Locate the cell with the specified text and output its [x, y] center coordinate. 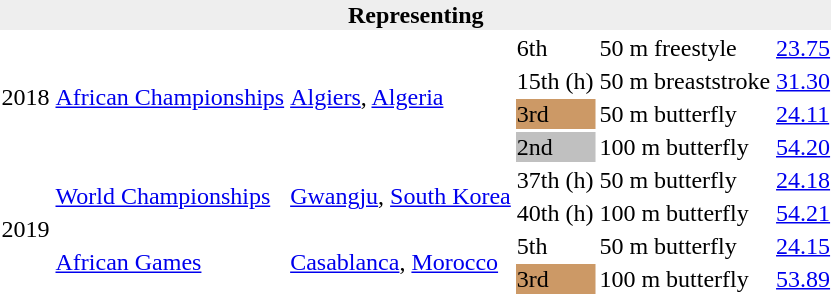
5th [555, 246]
African Championships [170, 98]
50 m freestyle [685, 48]
40th (h) [555, 213]
Gwangju, South Korea [401, 196]
50 m breaststroke [685, 81]
2nd [555, 147]
6th [555, 48]
World Championships [170, 196]
2018 [26, 98]
37th (h) [555, 180]
2019 [26, 230]
Algiers, Algeria [401, 98]
15th (h) [555, 81]
Casablanca, Morocco [401, 262]
African Games [170, 262]
